From the cell containing the given text, extract its center point as (X, Y) coordinate. 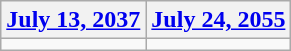
July 24, 2055 (218, 20)
July 13, 2037 (74, 20)
